Identify which cell holds the provided text, then report its (x, y) central coordinate. 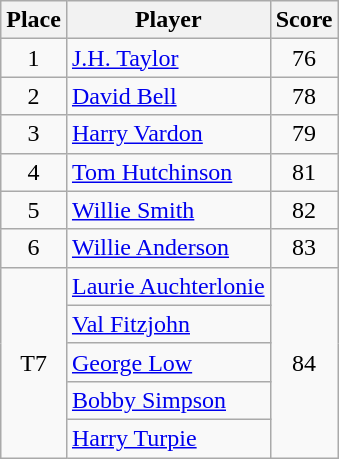
George Low (168, 362)
Laurie Auchterlonie (168, 286)
Willie Smith (168, 210)
Player (168, 20)
78 (304, 96)
82 (304, 210)
2 (34, 96)
79 (304, 134)
5 (34, 210)
Harry Turpie (168, 438)
83 (304, 248)
84 (304, 362)
Tom Hutchinson (168, 172)
Harry Vardon (168, 134)
T7 (34, 362)
6 (34, 248)
3 (34, 134)
Place (34, 20)
1 (34, 58)
81 (304, 172)
Willie Anderson (168, 248)
Bobby Simpson (168, 400)
Score (304, 20)
J.H. Taylor (168, 58)
David Bell (168, 96)
76 (304, 58)
Val Fitzjohn (168, 324)
4 (34, 172)
